Capture the cell that displays the provided text and extract its [X, Y] central coordinate. 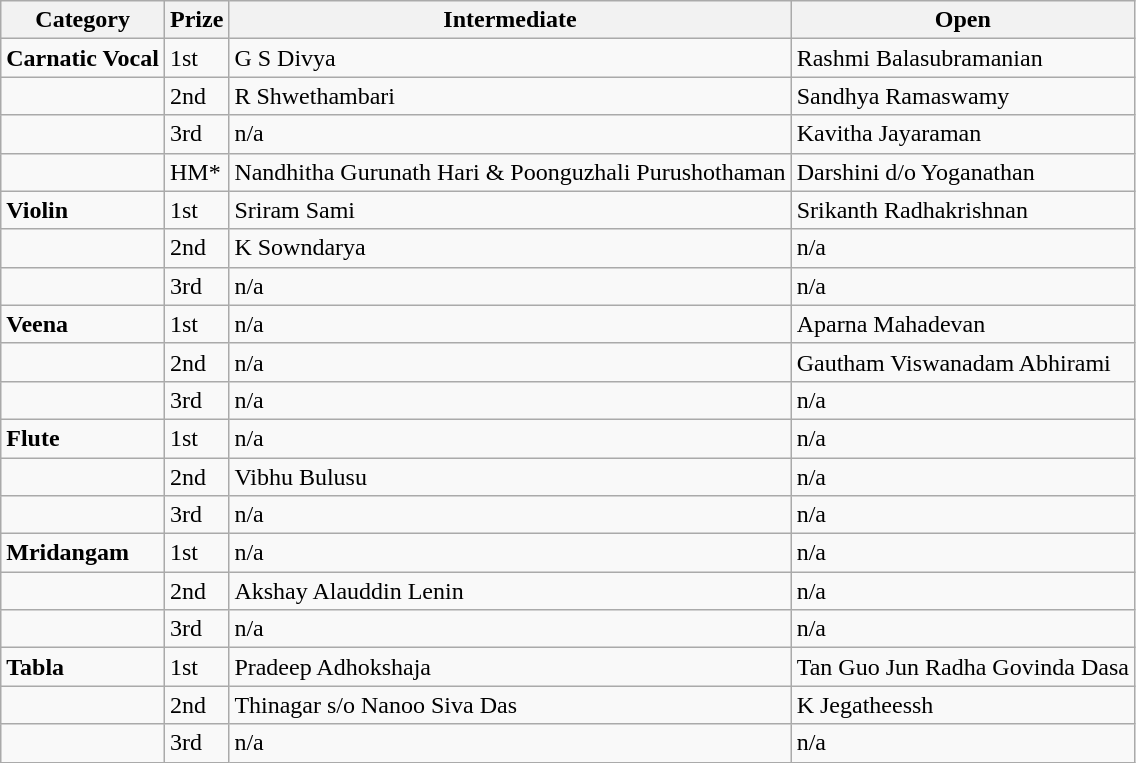
Gautham Viswanadam Abhirami [962, 362]
Akshay Alauddin Lenin [510, 591]
Carnatic Vocal [83, 58]
Thinagar s/o Nanoo Siva Das [510, 705]
Violin [83, 210]
Tan Guo Jun Radha Govinda Dasa [962, 667]
Darshini d/o Yoganathan [962, 172]
G S Divya [510, 58]
Vibhu Bulusu [510, 477]
Tabla [83, 667]
Pradeep Adhokshaja [510, 667]
Aparna Mahadevan [962, 324]
R Shwethambari [510, 96]
Nandhitha Gurunath Hari & Poonguzhali Purushothaman [510, 172]
Rashmi Balasubramanian [962, 58]
Sriram Sami [510, 210]
Kavitha Jayaraman [962, 134]
Mridangam [83, 553]
Sandhya Ramaswamy [962, 96]
Open [962, 20]
Flute [83, 438]
HM* [196, 172]
K Sowndarya [510, 248]
Prize [196, 20]
Intermediate [510, 20]
K Jegatheessh [962, 705]
Veena [83, 324]
Srikanth Radhakrishnan [962, 210]
Category [83, 20]
